Scan for the cell matching the given text and deliver its (X, Y) coordinate at center. 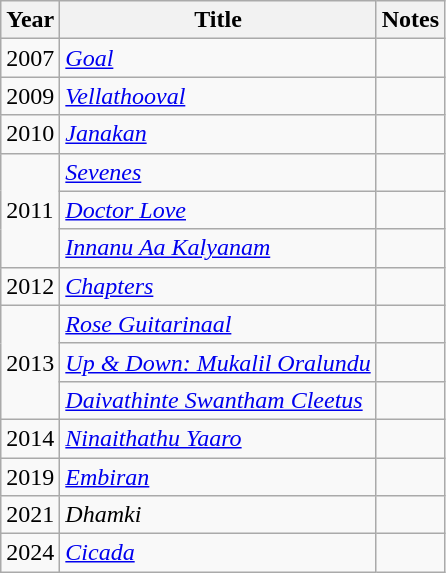
Cicada (218, 553)
Doctor Love (218, 210)
2012 (30, 286)
2010 (30, 134)
Ninaithathu Yaaro (218, 438)
Notes (410, 20)
Rose Guitarinaal (218, 324)
Up & Down: Mukalil Oralundu (218, 362)
2011 (30, 210)
2009 (30, 96)
2007 (30, 58)
Embiran (218, 477)
2014 (30, 438)
2019 (30, 477)
Vellathooval (218, 96)
Innanu Aa Kalyanam (218, 248)
Chapters (218, 286)
Year (30, 20)
2024 (30, 553)
Goal (218, 58)
Title (218, 20)
2021 (30, 515)
Janakan (218, 134)
2013 (30, 362)
Dhamki (218, 515)
Sevenes (218, 172)
Daivathinte Swantham Cleetus (218, 400)
